Identify which cell holds the provided text, then report its [X, Y] central coordinate. 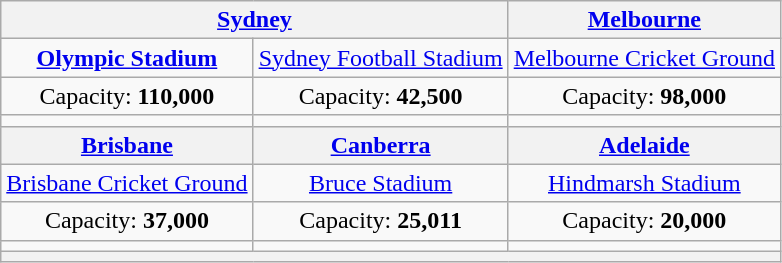
Capacity: 25,011 [380, 221]
Melbourne Cricket Ground [644, 58]
Melbourne [644, 20]
Adelaide [644, 145]
Capacity: 37,000 [127, 221]
Brisbane Cricket Ground [127, 183]
Capacity: 42,500 [380, 96]
Bruce Stadium [380, 183]
Capacity: 20,000 [644, 221]
Capacity: 98,000 [644, 96]
Capacity: 110,000 [127, 96]
Hindmarsh Stadium [644, 183]
Sydney [254, 20]
Brisbane [127, 145]
Canberra [380, 145]
Sydney Football Stadium [380, 58]
Olympic Stadium [127, 58]
